Determine the [X, Y] coordinate at the center of the cell enclosing the given text.  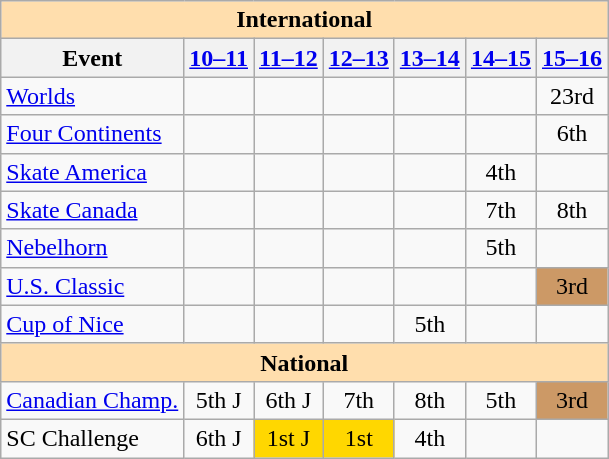
SC Challenge [92, 438]
13–14 [430, 58]
6th [572, 134]
Skate America [92, 172]
10–11 [219, 58]
Four Continents [92, 134]
12–13 [358, 58]
Skate Canada [92, 210]
15–16 [572, 58]
National [304, 362]
11–12 [289, 58]
Worlds [92, 96]
Nebelhorn [92, 248]
Event [92, 58]
5th J [219, 400]
Cup of Nice [92, 324]
International [304, 20]
1st [358, 438]
Canadian Champ. [92, 400]
U.S. Classic [92, 286]
23rd [572, 96]
14–15 [500, 58]
1st J [289, 438]
